Pinpoint the cell where the given text exists, returning its (X, Y) midpoint coordinate. 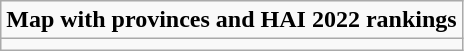
Map with provinces and HAI 2022 rankings (232, 20)
